Return [X, Y] of the center of cell containing provided text 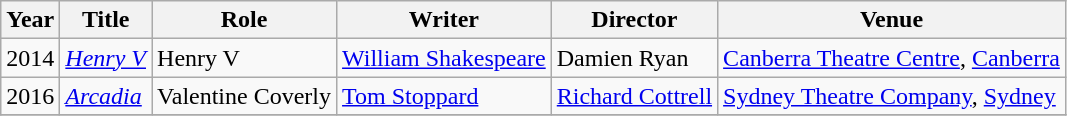
2014 [30, 58]
Canberra Theatre Centre, Canberra [892, 58]
Damien Ryan [634, 58]
Sydney Theatre Company, Sydney [892, 96]
2016 [30, 96]
Writer [444, 20]
Venue [892, 20]
Title [106, 20]
Role [244, 20]
Tom Stoppard [444, 96]
Richard Cottrell [634, 96]
Director [634, 20]
William Shakespeare [444, 58]
Year [30, 20]
Valentine Coverly [244, 96]
Arcadia [106, 96]
